For the text-containing cell, return its midpoint in (X, Y) coordinate format. 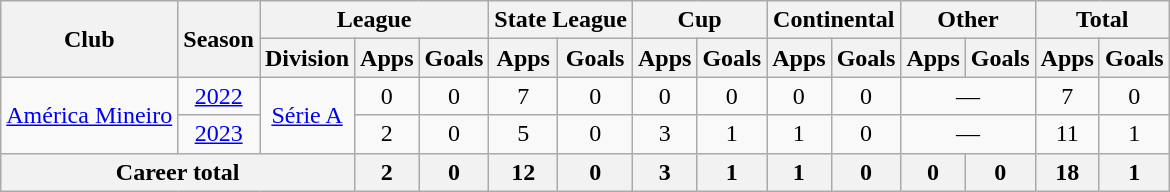
Club (90, 39)
Série A (308, 115)
Continental (834, 20)
Division (308, 58)
5 (524, 134)
2022 (219, 96)
12 (524, 172)
18 (1067, 172)
Cup (699, 20)
2023 (219, 134)
Total (1102, 20)
Career total (178, 172)
América Mineiro (90, 115)
11 (1067, 134)
Other (968, 20)
League (374, 20)
Season (219, 39)
State League (561, 20)
